Search for the cell housing the specified text and yield its (x, y) center coordinate. 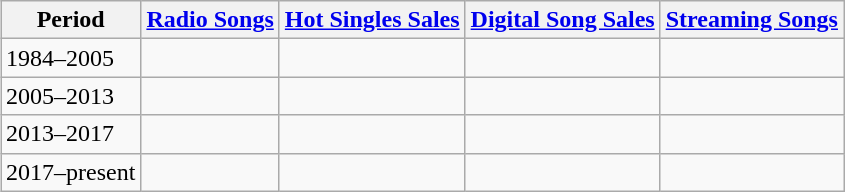
2017–present (70, 172)
2013–2017 (70, 134)
Digital Song Sales (562, 20)
Period (70, 20)
Streaming Songs (752, 20)
2005–2013 (70, 96)
Radio Songs (210, 20)
1984–2005 (70, 58)
Hot Singles Sales (372, 20)
